Search for the cell housing the specified text and yield its (X, Y) center coordinate. 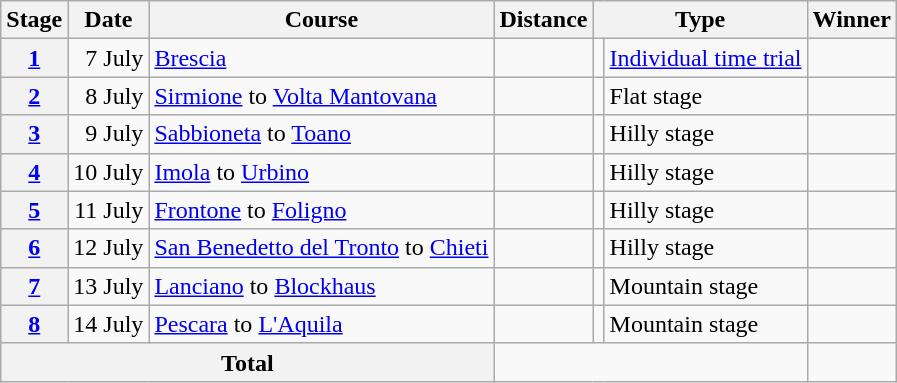
7 (34, 286)
11 July (108, 210)
Flat stage (706, 96)
4 (34, 172)
Stage (34, 20)
9 July (108, 134)
Date (108, 20)
2 (34, 96)
13 July (108, 286)
Brescia (322, 58)
Type (700, 20)
Imola to Urbino (322, 172)
8 (34, 324)
Frontone to Foligno (322, 210)
San Benedetto del Tronto to Chieti (322, 248)
Pescara to L'Aquila (322, 324)
14 July (108, 324)
10 July (108, 172)
5 (34, 210)
6 (34, 248)
8 July (108, 96)
Lanciano to Blockhaus (322, 286)
Sabbioneta to Toano (322, 134)
Course (322, 20)
3 (34, 134)
Distance (544, 20)
Winner (852, 20)
7 July (108, 58)
Individual time trial (706, 58)
Sirmione to Volta Mantovana (322, 96)
12 July (108, 248)
1 (34, 58)
Total (248, 362)
